Capture the cell that displays the provided text and extract its (x, y) central coordinate. 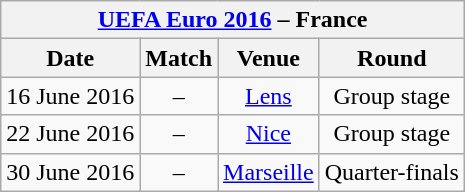
Date (70, 58)
22 June 2016 (70, 134)
UEFA Euro 2016 – France (233, 20)
Quarter-finals (392, 172)
Venue (269, 58)
Nice (269, 134)
Match (179, 58)
Lens (269, 96)
30 June 2016 (70, 172)
Marseille (269, 172)
Round (392, 58)
16 June 2016 (70, 96)
